Provide the [x, y] coordinate of the cell's center where the given text is located.  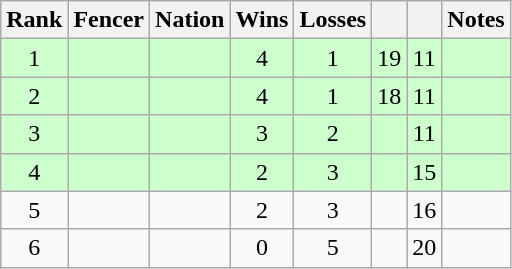
18 [390, 96]
15 [424, 172]
Nation [190, 20]
Wins [262, 20]
Fencer [109, 20]
6 [34, 248]
Losses [333, 20]
20 [424, 248]
Notes [476, 20]
19 [390, 58]
0 [262, 248]
Rank [34, 20]
16 [424, 210]
